From the cell containing the given text, extract its center point as [X, Y] coordinate. 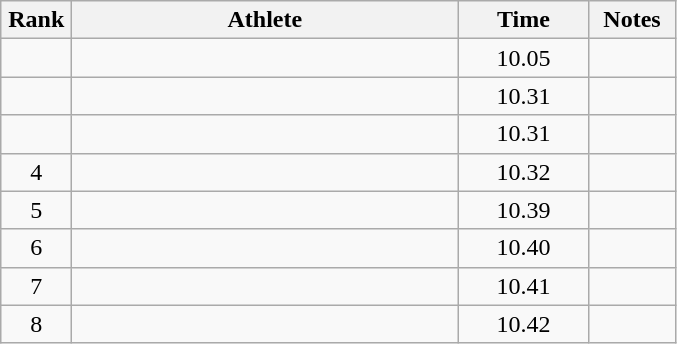
10.05 [524, 58]
10.40 [524, 248]
10.32 [524, 172]
10.42 [524, 324]
Notes [632, 20]
Time [524, 20]
5 [36, 210]
4 [36, 172]
Athlete [265, 20]
10.39 [524, 210]
7 [36, 286]
8 [36, 324]
6 [36, 248]
Rank [36, 20]
10.41 [524, 286]
